Identify which cell holds the provided text, then report its (X, Y) central coordinate. 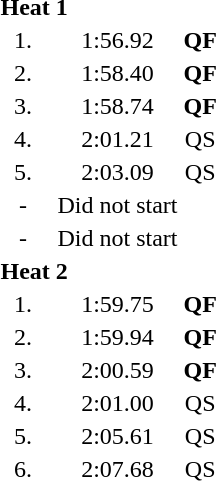
2:05.61 (118, 436)
2:00.59 (118, 370)
2:03.09 (118, 172)
1:59.94 (118, 337)
1:58.40 (118, 73)
1:56.92 (118, 40)
2:01.00 (118, 403)
1:58.74 (118, 106)
2:01.21 (118, 139)
1:59.75 (118, 304)
